Detect which cell encompasses the target text, then output its (x, y) center coordinate. 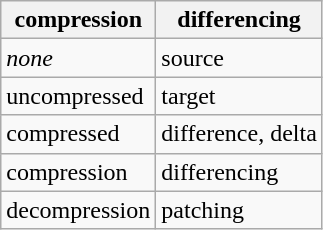
difference, delta (240, 134)
none (78, 58)
source (240, 58)
patching (240, 210)
compressed (78, 134)
uncompressed (78, 96)
decompression (78, 210)
target (240, 96)
